Pinpoint the cell where the given text exists, returning its (X, Y) midpoint coordinate. 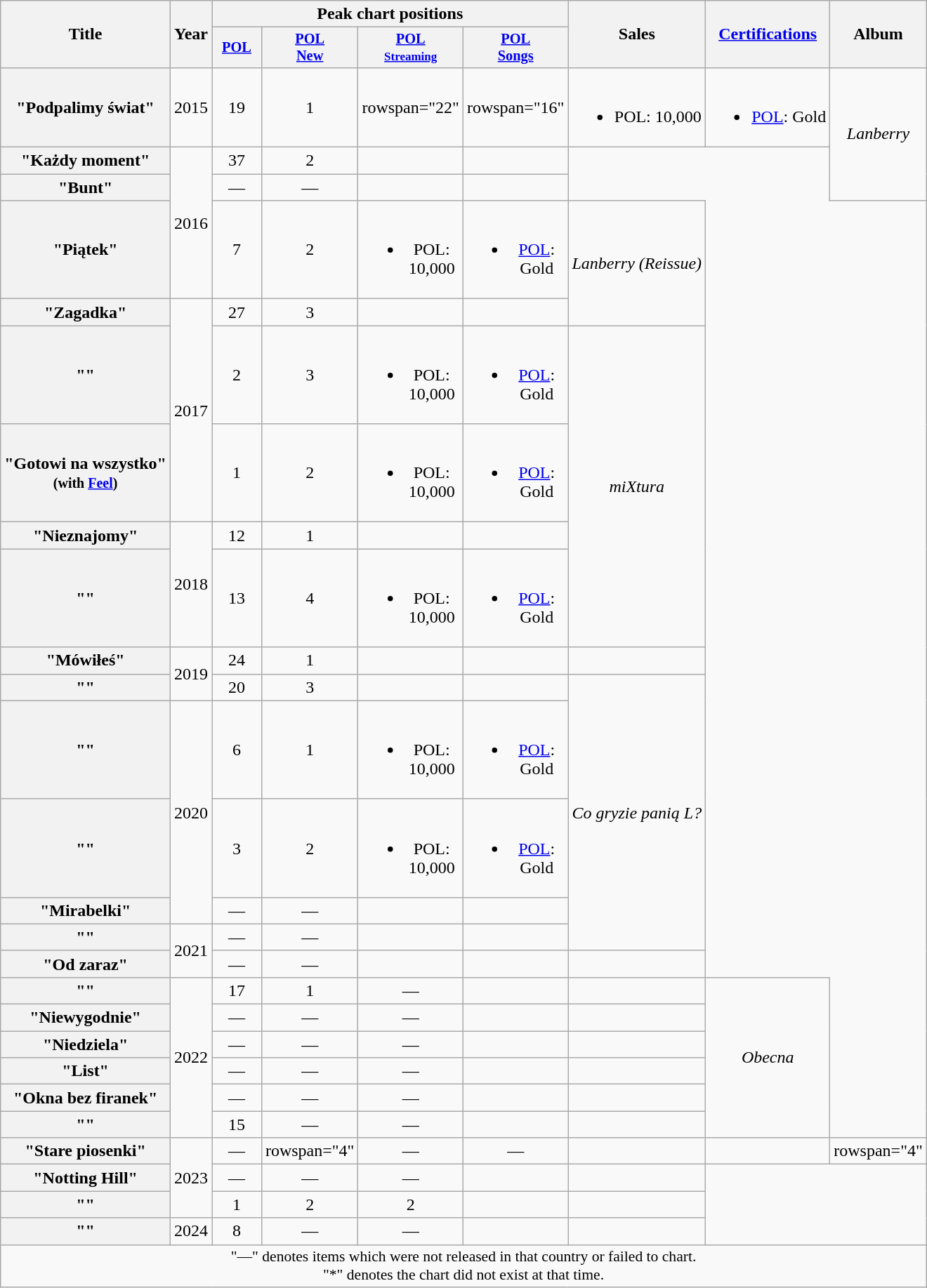
"Niedziela" (86, 1044)
POL (237, 48)
Co gryzie panią L? (637, 812)
"Od zaraz" (86, 964)
Title (86, 34)
4 (310, 598)
"Okna bez firanek" (86, 1098)
37 (237, 161)
2022 (191, 1057)
2019 (191, 674)
2018 (191, 585)
"Bunt" (86, 187)
"Piątek" (86, 250)
2017 (191, 411)
"Każdy moment" (86, 161)
"Gotowi na wszystko"(with Feel) (86, 473)
6 (237, 750)
15 (237, 1124)
POLNew (310, 48)
12 (237, 536)
"Nieznajomy" (86, 536)
17 (237, 990)
20 (237, 687)
Sales (637, 34)
"Mówiłeś" (86, 660)
24 (237, 660)
Obecna (768, 1057)
"Stare piosenki" (86, 1151)
rowspan="22" (411, 107)
19 (237, 107)
rowspan="16" (515, 107)
"Podpalimy świat" (86, 107)
Lanberry (Reissue) (637, 263)
"Notting Hill" (86, 1178)
"Zagadka" (86, 312)
"Mirabelki" (86, 910)
Peak chart positions (390, 14)
miXtura (637, 486)
Album (879, 34)
POLStreaming (411, 48)
2020 (191, 812)
"Niewygodnie" (86, 1018)
Lanberry (879, 133)
2021 (191, 950)
"—" denotes items which were not released in that country or failed to chart."*" denotes the chart did not exist at that time. (463, 1266)
2015 (191, 107)
8 (237, 1231)
7 (237, 250)
"List" (86, 1071)
Certifications (768, 34)
13 (237, 598)
POLSongs (515, 48)
2016 (191, 223)
Year (191, 34)
27 (237, 312)
2023 (191, 1178)
2024 (191, 1231)
